For the text-containing cell, return its midpoint in [X, Y] coordinate format. 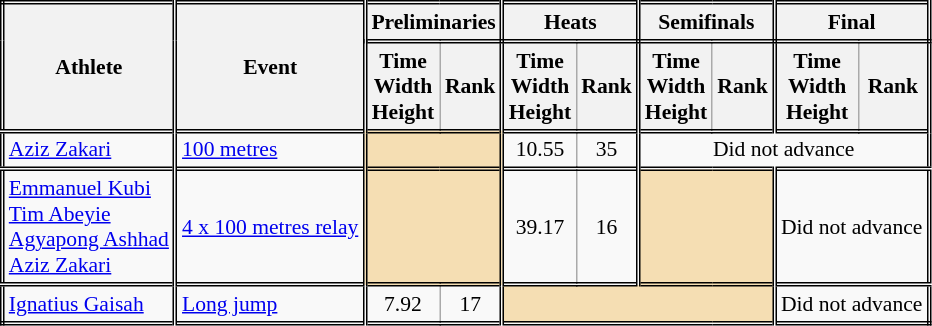
17 [472, 304]
10.55 [539, 150]
100 metres [270, 150]
Semifinals [706, 22]
39.17 [539, 228]
16 [607, 228]
Long jump [270, 304]
Preliminaries [434, 22]
4 x 100 metres relay [270, 228]
Emmanuel KubiTim AbeyieAgyapong AshhadAziz Zakari [88, 228]
35 [607, 150]
Athlete [88, 67]
Ignatius Gaisah [88, 304]
Aziz Zakari [88, 150]
7.92 [402, 304]
Heats [570, 22]
Event [270, 67]
Final [852, 22]
